Return the (x, y) coordinate for the center point of the cell that contains the specified text.  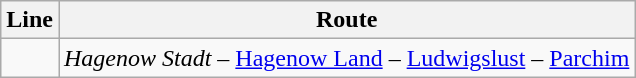
Route (346, 20)
Hagenow Stadt – Hagenow Land – Ludwigslust – Parchim (346, 58)
Line (30, 20)
